Locate the cell with the specified text and output its [X, Y] center coordinate. 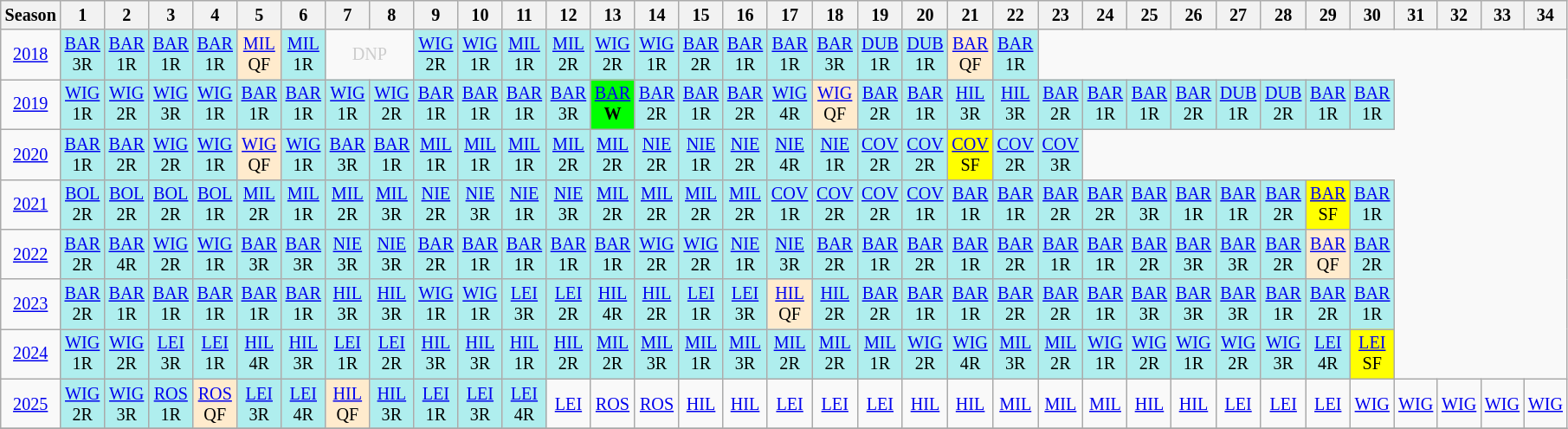
11 [525, 16]
12 [568, 16]
31 [1416, 16]
8 [391, 16]
2018 [31, 55]
ROSQF [215, 404]
2025 [31, 404]
COVSF [971, 154]
17 [790, 16]
22 [1016, 16]
2024 [31, 354]
32 [1459, 16]
4 [215, 16]
26 [1193, 16]
2019 [31, 105]
7 [348, 16]
MILQF [260, 55]
34 [1545, 16]
COV3R [1061, 154]
33 [1502, 16]
NIE4R [790, 154]
23 [1061, 16]
18 [835, 16]
2 [126, 16]
21 [971, 16]
28 [1283, 16]
2023 [31, 304]
ROS1R [171, 404]
29 [1328, 16]
DUB2R [1283, 105]
BAR4R [126, 255]
BOL1R [215, 205]
5 [260, 16]
6 [303, 16]
16 [745, 16]
DNP [370, 55]
3 [171, 16]
2020 [31, 154]
HIL1R [525, 354]
20 [925, 16]
LEISF [1371, 354]
14 [656, 16]
Season [31, 16]
2022 [31, 255]
15 [701, 16]
24 [1105, 16]
19 [880, 16]
30 [1371, 16]
1 [83, 16]
9 [436, 16]
2021 [31, 205]
27 [1238, 16]
13 [613, 16]
25 [1150, 16]
10 [480, 16]
BARW [613, 105]
BARSF [1328, 205]
